Capture the cell that displays the provided text and extract its [X, Y] central coordinate. 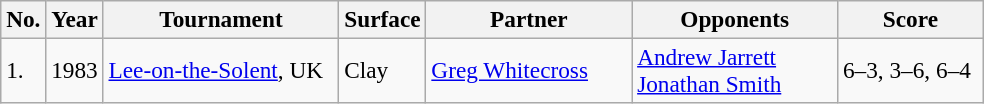
1. [24, 70]
Opponents [735, 19]
Tournament [221, 19]
1983 [74, 70]
Greg Whitecross [529, 70]
Andrew Jarrett Jonathan Smith [735, 70]
Lee-on-the-Solent, UK [221, 70]
6–3, 3–6, 6–4 [911, 70]
Clay [382, 70]
No. [24, 19]
Score [911, 19]
Partner [529, 19]
Year [74, 19]
Surface [382, 19]
